Output the [X, Y] coordinate of the center of the cell containing the given text.  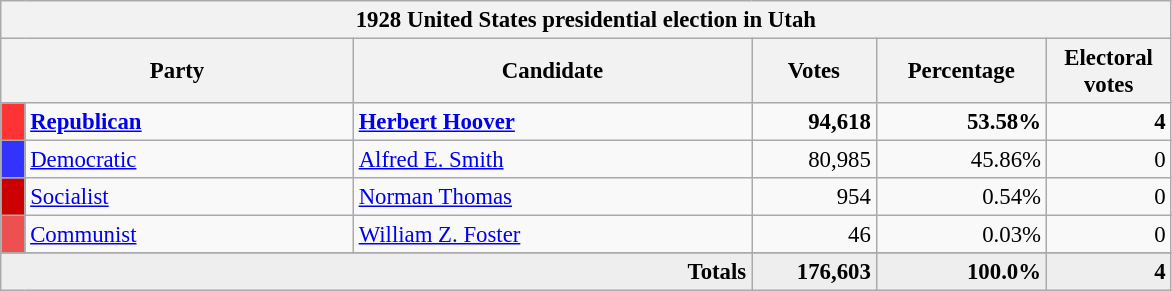
0.03% [961, 235]
Electoral votes [1108, 72]
Norman Thomas [552, 197]
Herbert Hoover [552, 122]
Alfred E. Smith [552, 160]
46 [814, 235]
Communist [189, 235]
Democratic [189, 160]
Party [178, 72]
4 [1108, 122]
1928 United States presidential election in Utah [586, 20]
Percentage [961, 72]
53.58% [961, 122]
0.54% [961, 197]
45.86% [961, 160]
80,985 [814, 160]
Candidate [552, 72]
Republican [189, 122]
954 [814, 197]
William Z. Foster [552, 235]
94,618 [814, 122]
Votes [814, 72]
Socialist [189, 197]
